From the cell containing the given text, extract its center point as [x, y] coordinate. 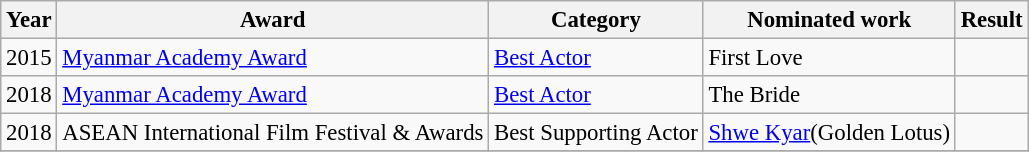
The Bride [829, 95]
Best Supporting Actor [596, 133]
First Love [829, 58]
Award [273, 20]
Nominated work [829, 20]
2015 [29, 58]
Result [992, 20]
Year [29, 20]
ASEAN International Film Festival & Awards [273, 133]
Shwe Kyar(Golden Lotus) [829, 133]
Category [596, 20]
